For the text-containing cell, return its midpoint in (x, y) coordinate format. 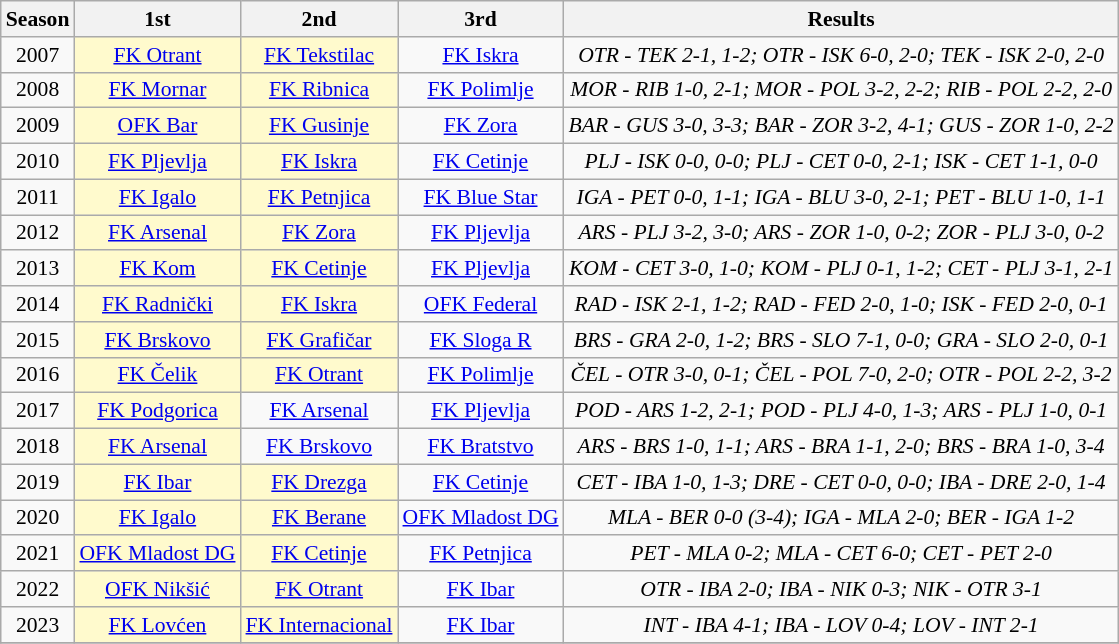
2023 (38, 625)
2020 (38, 518)
Results (842, 19)
2012 (38, 233)
2021 (38, 554)
2018 (38, 447)
2009 (38, 126)
ARS - PLJ 3-2, 3-0; ARS - ZOR 1-0, 0-2; ZOR - PLJ 3-0, 0-2 (842, 233)
2011 (38, 197)
FK Sloga R (481, 340)
FK Tekstilac (320, 55)
OFK Bar (157, 126)
ARS - BRS 1-0, 1-1; ARS - BRA 1-1, 2-0; BRS - BRA 1-0, 3-4 (842, 447)
ČEL - OTR 3-0, 0-1; ČEL - POL 7-0, 2-0; OTR - POL 2-2, 3-2 (842, 375)
OTR - IBA 2-0; IBA - NIK 0-3; NIK - OTR 3-1 (842, 589)
FK Ribnica (320, 90)
FK Mornar (157, 90)
FK Grafičar (320, 340)
2007 (38, 55)
2016 (38, 375)
PET - MLA 0-2; MLA - CET 6-0; CET - PET 2-0 (842, 554)
2013 (38, 269)
OFK Nikšić (157, 589)
MOR - RIB 1-0, 2-1; MOR - POL 3-2, 2-2; RIB - POL 2-2, 2-0 (842, 90)
FK Radnički (157, 304)
2nd (320, 19)
POD - ARS 1-2, 2-1; POD - PLJ 4-0, 1-3; ARS - PLJ 1-0, 0-1 (842, 411)
RAD - ISK 2-1, 1-2; RAD - FED 2-0, 1-0; ISK - FED 2-0, 0-1 (842, 304)
FK Drezga (320, 482)
FK Podgorica (157, 411)
Season (38, 19)
FK Berane (320, 518)
OFK Federal (481, 304)
FK Lovćen (157, 625)
2022 (38, 589)
BRS - GRA 2-0, 1-2; BRS - SLO 7-1, 0-0; GRA - SLO 2-0, 0-1 (842, 340)
FK Bratstvo (481, 447)
2010 (38, 162)
FK Gusinje (320, 126)
PLJ - ISK 0-0, 0-0; PLJ - CET 0-0, 2-1; ISK - CET 1-1, 0-0 (842, 162)
2008 (38, 90)
FK Čelik (157, 375)
2017 (38, 411)
BAR - GUS 3-0, 3-3; BAR - ZOR 3-2, 4-1; GUS - ZOR 1-0, 2-2 (842, 126)
2015 (38, 340)
FK Blue Star (481, 197)
1st (157, 19)
INT - IBA 4-1; IBA - LOV 0-4; LOV - INT 2-1 (842, 625)
3rd (481, 19)
CET - IBA 1-0, 1-3; DRE - CET 0-0, 0-0; IBA - DRE 2-0, 1-4 (842, 482)
2019 (38, 482)
MLA - BER 0-0 (3-4); IGA - MLA 2-0; BER - IGA 1-2 (842, 518)
IGA - PET 0-0, 1-1; IGA - BLU 3-0, 2-1; PET - BLU 1-0, 1-1 (842, 197)
FK Kom (157, 269)
FK Internacional (320, 625)
KOM - CET 3-0, 1-0; KOM - PLJ 0-1, 1-2; CET - PLJ 3-1, 2-1 (842, 269)
2014 (38, 304)
OTR - TEK 2-1, 1-2; OTR - ISK 6-0, 2-0; TEK - ISK 2-0, 2-0 (842, 55)
